Determine the (X, Y) coordinate at the center of the cell enclosing the given text.  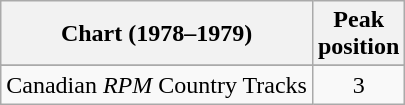
Chart (1978–1979) (157, 34)
Canadian RPM Country Tracks (157, 85)
3 (358, 85)
Peak position (358, 34)
